Return the [x, y] coordinate for the center point of the cell that contains the specified text.  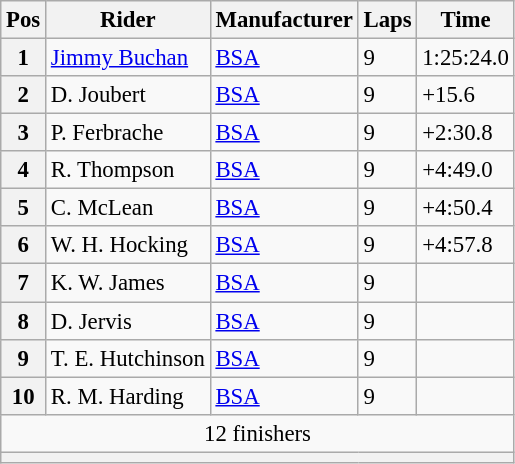
D. Jervis [128, 321]
+15.6 [466, 95]
10 [24, 396]
C. McLean [128, 208]
4 [24, 170]
1:25:24.0 [466, 58]
6 [24, 245]
R. Thompson [128, 170]
Manufacturer [284, 20]
K. W. James [128, 283]
+4:50.4 [466, 208]
1 [24, 58]
12 finishers [258, 433]
2 [24, 95]
R. M. Harding [128, 396]
5 [24, 208]
+4:57.8 [466, 245]
P. Ferbrache [128, 133]
Time [466, 20]
7 [24, 283]
+2:30.8 [466, 133]
T. E. Hutchinson [128, 358]
8 [24, 321]
3 [24, 133]
Rider [128, 20]
Laps [388, 20]
W. H. Hocking [128, 245]
Pos [24, 20]
D. Joubert [128, 95]
+4:49.0 [466, 170]
Jimmy Buchan [128, 58]
